Locate the cell with the specified text and output its [X, Y] center coordinate. 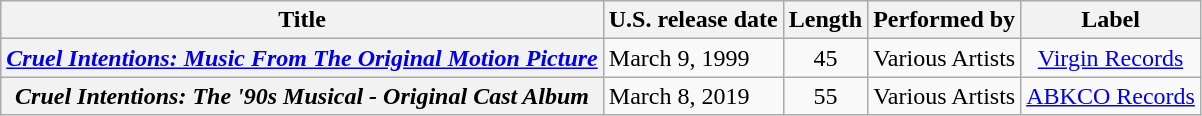
March 8, 2019 [693, 96]
Cruel Intentions: The '90s Musical - Original Cast Album [302, 96]
Cruel Intentions: Music From The Original Motion Picture [302, 58]
Title [302, 20]
Performed by [944, 20]
March 9, 1999 [693, 58]
U.S. release date [693, 20]
ABKCO Records [1111, 96]
Virgin Records [1111, 58]
Label [1111, 20]
Length [825, 20]
55 [825, 96]
45 [825, 58]
